For the text-containing cell, return its midpoint in [x, y] coordinate format. 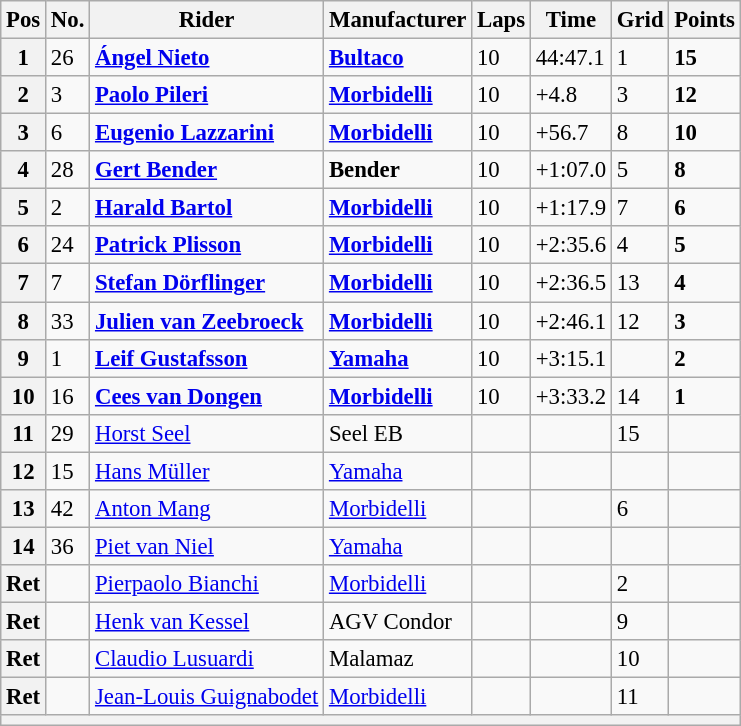
Claudio Lusuardi [207, 659]
Seel EB [398, 433]
Leif Gustafsson [207, 358]
24 [68, 245]
+3:33.2 [570, 396]
Julien van Zeebroeck [207, 321]
Patrick Plisson [207, 245]
16 [68, 396]
Ángel Nieto [207, 58]
+2:46.1 [570, 321]
+56.7 [570, 133]
Pierpaolo Bianchi [207, 584]
+2:36.5 [570, 283]
Paolo Pileri [207, 95]
AGV Condor [398, 621]
+1:07.0 [570, 170]
Laps [502, 20]
29 [68, 433]
Jean-Louis Guignabodet [207, 697]
Pos [24, 20]
Bender [398, 170]
Harald Bartol [207, 208]
Points [704, 20]
Hans Müller [207, 471]
28 [68, 170]
Rider [207, 20]
Henk van Kessel [207, 621]
No. [68, 20]
Cees van Dongen [207, 396]
44:47.1 [570, 58]
+3:15.1 [570, 358]
Malamaz [398, 659]
Manufacturer [398, 20]
Eugenio Lazzarini [207, 133]
+1:17.9 [570, 208]
Bultaco [398, 58]
Stefan Dörflinger [207, 283]
Grid [640, 20]
26 [68, 58]
+2:35.6 [570, 245]
Time [570, 20]
33 [68, 321]
36 [68, 546]
42 [68, 509]
Horst Seel [207, 433]
Piet van Niel [207, 546]
+4.8 [570, 95]
Anton Mang [207, 509]
Gert Bender [207, 170]
